Search for the cell housing the specified text and yield its (x, y) center coordinate. 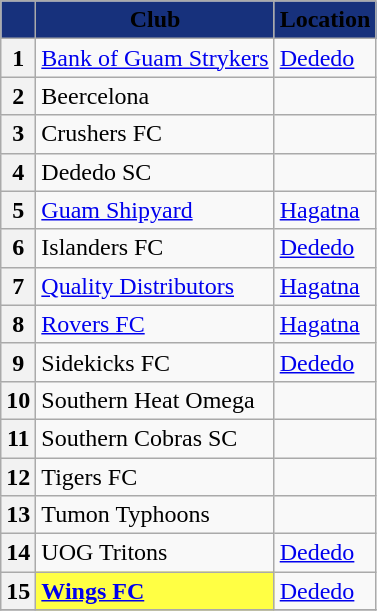
10 (18, 400)
11 (18, 438)
2 (18, 96)
Southern Cobras SC (155, 438)
14 (18, 553)
Tigers FC (155, 477)
Location (325, 20)
15 (18, 591)
UOG Tritons (155, 553)
3 (18, 134)
Dededo SC (155, 172)
7 (18, 286)
Southern Heat Omega (155, 400)
Quality Distributors (155, 286)
Beercelona (155, 96)
9 (18, 362)
Crushers FC (155, 134)
Sidekicks FC (155, 362)
1 (18, 58)
6 (18, 248)
Guam Shipyard (155, 210)
Rovers FC (155, 324)
Tumon Typhoons (155, 515)
4 (18, 172)
Bank of Guam Strykers (155, 58)
Wings FC (155, 591)
13 (18, 515)
Islanders FC (155, 248)
8 (18, 324)
12 (18, 477)
5 (18, 210)
Club (155, 20)
